From the cell containing the given text, extract its center point as (X, Y) coordinate. 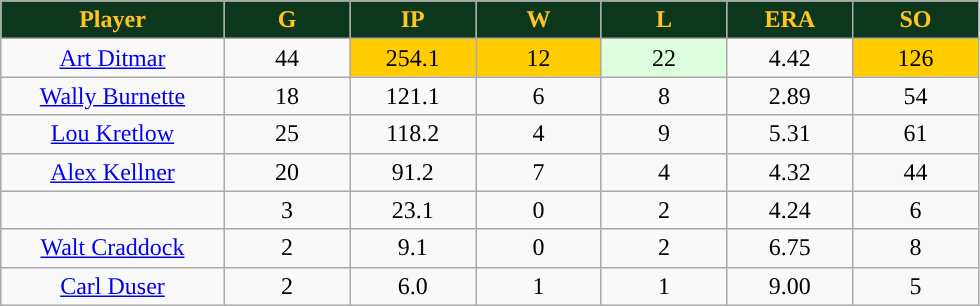
L (664, 20)
ERA (790, 20)
5.31 (790, 134)
6.75 (790, 248)
25 (287, 134)
22 (664, 58)
SO (916, 20)
4.32 (790, 172)
3 (287, 210)
9.00 (790, 286)
121.1 (413, 96)
Wally Burnette (112, 96)
7 (539, 172)
4.24 (790, 210)
IP (413, 20)
118.2 (413, 134)
Art Ditmar (112, 58)
54 (916, 96)
Player (112, 20)
9 (664, 134)
61 (916, 134)
Carl Duser (112, 286)
2.89 (790, 96)
G (287, 20)
91.2 (413, 172)
126 (916, 58)
Alex Kellner (112, 172)
4.42 (790, 58)
23.1 (413, 210)
W (539, 20)
6.0 (413, 286)
Lou Kretlow (112, 134)
20 (287, 172)
18 (287, 96)
5 (916, 286)
254.1 (413, 58)
12 (539, 58)
Walt Craddock (112, 248)
9.1 (413, 248)
